Search for the cell housing the specified text and yield its [x, y] center coordinate. 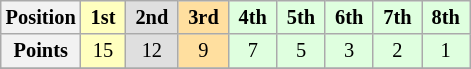
Points [41, 51]
5 [301, 51]
1 [446, 51]
4th [253, 17]
8th [446, 17]
Position [41, 17]
2 [397, 51]
6th [349, 17]
15 [104, 51]
7 [253, 51]
3 [349, 51]
5th [301, 17]
12 [152, 51]
7th [397, 17]
1st [104, 17]
9 [203, 51]
3rd [203, 17]
2nd [152, 17]
